For the text-containing cell, return its midpoint in [x, y] coordinate format. 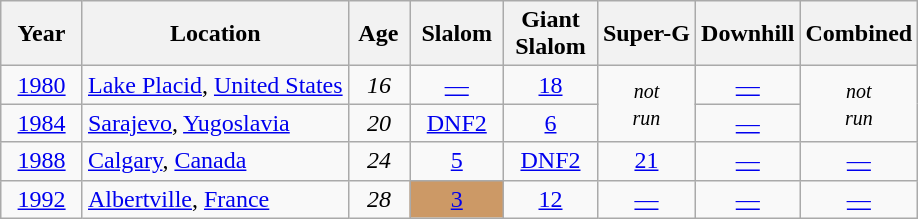
6 [551, 123]
Albertville, France [215, 199]
Super-G [646, 34]
Age [379, 34]
1992 [42, 199]
Sarajevo, Yugoslavia [215, 123]
Calgary, Canada [215, 161]
Location [215, 34]
Lake Placid, United States [215, 85]
12 [551, 199]
16 [379, 85]
20 [379, 123]
3 [457, 199]
Downhill [748, 34]
5 [457, 161]
28 [379, 199]
18 [551, 85]
24 [379, 161]
1980 [42, 85]
Combined [859, 34]
Year [42, 34]
1984 [42, 123]
21 [646, 161]
1988 [42, 161]
Giant Slalom [551, 34]
Slalom [457, 34]
